Capture the cell that displays the provided text and extract its (x, y) central coordinate. 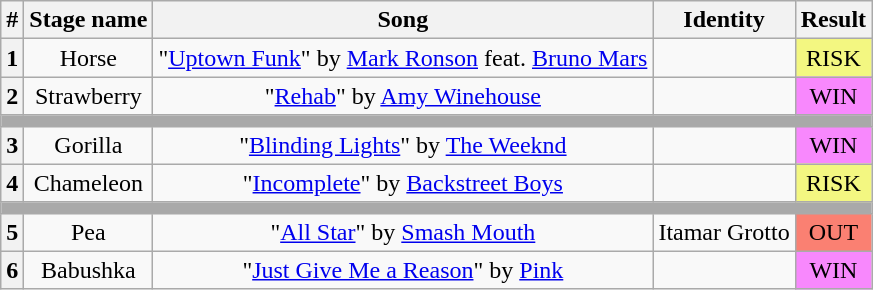
Chameleon (88, 183)
Stage name (88, 20)
Babushka (88, 270)
OUT (833, 232)
Identity (724, 20)
4 (12, 183)
5 (12, 232)
Strawberry (88, 96)
# (12, 20)
Song (403, 20)
6 (12, 270)
"Just Give Me a Reason" by Pink (403, 270)
1 (12, 58)
"All Star" by Smash Mouth (403, 232)
2 (12, 96)
"Incomplete" by Backstreet Boys (403, 183)
3 (12, 145)
"Uptown Funk" by Mark Ronson feat. Bruno Mars (403, 58)
"Rehab" by Amy Winehouse (403, 96)
Itamar Grotto (724, 232)
Gorilla (88, 145)
Result (833, 20)
"Blinding Lights" by The Weeknd (403, 145)
Pea (88, 232)
Horse (88, 58)
